Provide the (x, y) coordinate of the cell's center where the given text is located.  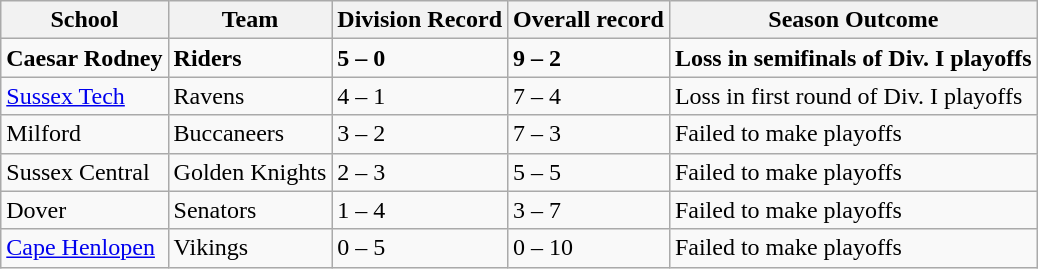
0 – 10 (589, 248)
Team (250, 20)
Division Record (420, 20)
Loss in first round of Div. I playoffs (853, 96)
7 – 4 (589, 96)
Season Outcome (853, 20)
9 – 2 (589, 58)
3 – 2 (420, 134)
Sussex Tech (84, 96)
4 – 1 (420, 96)
2 – 3 (420, 172)
Milford (84, 134)
Cape Henlopen (84, 248)
Senators (250, 210)
1 – 4 (420, 210)
Golden Knights (250, 172)
Loss in semifinals of Div. I playoffs (853, 58)
5 – 5 (589, 172)
0 – 5 (420, 248)
School (84, 20)
Caesar Rodney (84, 58)
Sussex Central (84, 172)
Buccaneers (250, 134)
Ravens (250, 96)
3 – 7 (589, 210)
Overall record (589, 20)
5 – 0 (420, 58)
7 – 3 (589, 134)
Riders (250, 58)
Vikings (250, 248)
Dover (84, 210)
